From the cell containing the given text, extract its center point as (X, Y) coordinate. 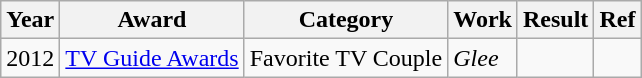
Category (346, 20)
2012 (30, 58)
TV Guide Awards (152, 58)
Glee (483, 58)
Result (555, 20)
Ref (618, 20)
Favorite TV Couple (346, 58)
Award (152, 20)
Work (483, 20)
Year (30, 20)
